Return the (X, Y) coordinate for the center point of the cell that contains the specified text.  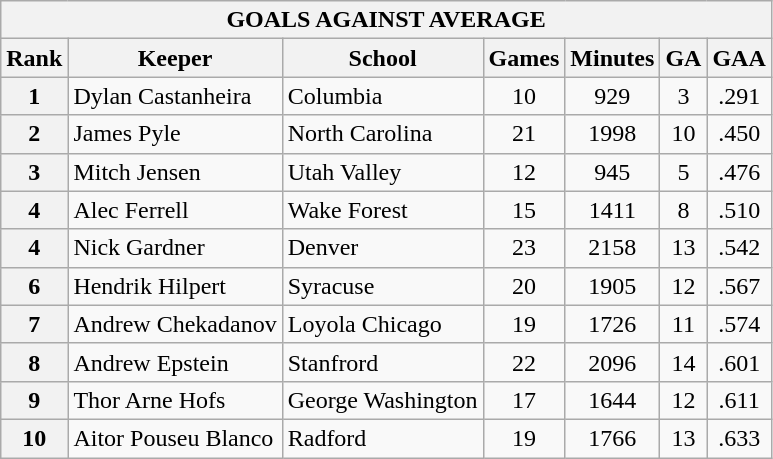
2096 (612, 362)
945 (612, 172)
1766 (612, 438)
Keeper (175, 58)
1726 (612, 324)
.601 (739, 362)
1998 (612, 134)
.633 (739, 438)
Aitor Pouseu Blanco (175, 438)
GOALS AGAINST AVERAGE (386, 20)
Stanfrord (382, 362)
School (382, 58)
.291 (739, 96)
North Carolina (382, 134)
Hendrik Hilpert (175, 286)
Radford (382, 438)
1411 (612, 210)
7 (34, 324)
22 (524, 362)
Alec Ferrell (175, 210)
1905 (612, 286)
Rank (34, 58)
.476 (739, 172)
Games (524, 58)
1644 (612, 400)
5 (684, 172)
Andrew Chekadanov (175, 324)
Denver (382, 248)
1 (34, 96)
James Pyle (175, 134)
Columbia (382, 96)
Nick Gardner (175, 248)
.542 (739, 248)
Utah Valley (382, 172)
.510 (739, 210)
20 (524, 286)
Syracuse (382, 286)
9 (34, 400)
2 (34, 134)
11 (684, 324)
Wake Forest (382, 210)
21 (524, 134)
Thor Arne Hofs (175, 400)
Minutes (612, 58)
15 (524, 210)
.567 (739, 286)
.450 (739, 134)
Dylan Castanheira (175, 96)
Mitch Jensen (175, 172)
6 (34, 286)
GAA (739, 58)
929 (612, 96)
.574 (739, 324)
GA (684, 58)
23 (524, 248)
Andrew Epstein (175, 362)
George Washington (382, 400)
17 (524, 400)
2158 (612, 248)
.611 (739, 400)
14 (684, 362)
Loyola Chicago (382, 324)
